Capture the cell that displays the provided text and extract its [x, y] central coordinate. 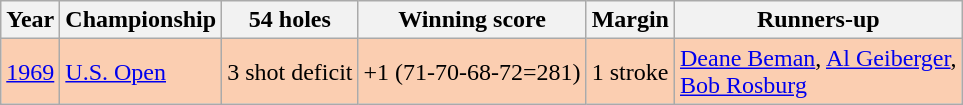
Runners-up [818, 20]
Winning score [472, 20]
Championship [141, 20]
1 stroke [630, 72]
U.S. Open [141, 72]
Deane Beman, Al Geiberger, Bob Rosburg [818, 72]
1969 [30, 72]
Year [30, 20]
+1 (71-70-68-72=281) [472, 72]
3 shot deficit [290, 72]
Margin [630, 20]
54 holes [290, 20]
